Determine the [X, Y] coordinate at the center of the cell enclosing the given text.  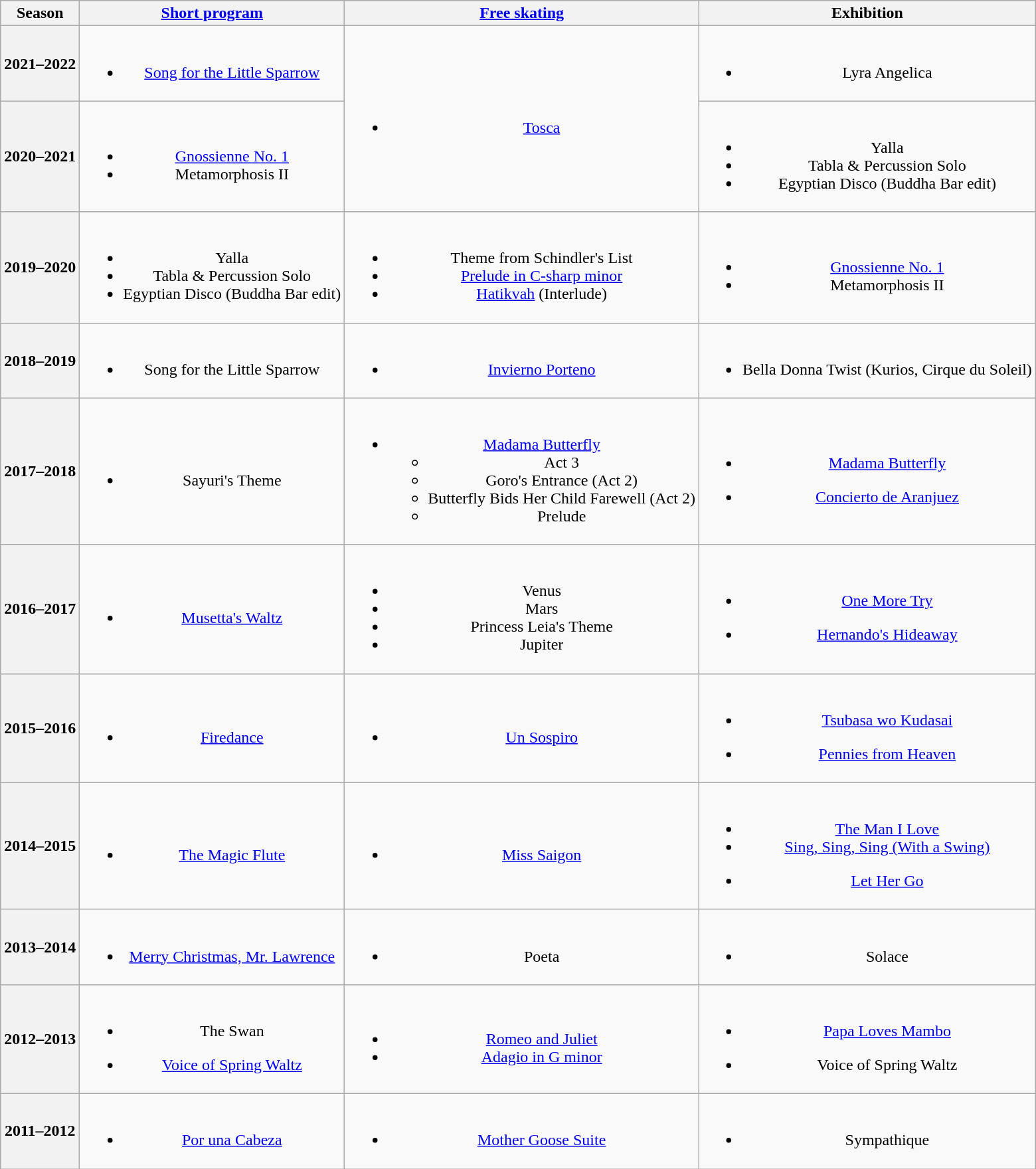
2013–2014 [40, 947]
One More Try Hernando's Hideaway [867, 609]
2019–2020 [40, 267]
Por una Cabeza [213, 1130]
Venus Mars Princess Leia's Theme Jupiter [522, 609]
Mother Goose Suite [522, 1130]
2015–2016 [40, 728]
Madama Butterfly Concierto de Aranjuez [867, 472]
Bella Donna Twist (Kurios, Cirque du Soleil) [867, 360]
Lyra Angelica [867, 64]
2020–2021 [40, 157]
Tsubasa wo Kudasai Pennies from Heaven [867, 728]
Sympathique [867, 1130]
Madama Butterfly Act 3Goro's Entrance (Act 2)Butterfly Bids Her Child Farewell (Act 2)Prelude [522, 472]
2011–2012 [40, 1130]
Papa Loves Mambo Voice of Spring Waltz [867, 1039]
Poeta [522, 947]
Firedance [213, 728]
Merry Christmas, Mr. Lawrence [213, 947]
2012–2013 [40, 1039]
Invierno Porteno [522, 360]
Short program [213, 13]
Sayuri's Theme [213, 472]
2017–2018 [40, 472]
2021–2022 [40, 64]
The Magic Flute [213, 846]
Miss Saigon [522, 846]
2014–2015 [40, 846]
Theme from Schindler's List Prelude in C-sharp minor Hatikvah (Interlude) [522, 267]
Tosca [522, 119]
2018–2019 [40, 360]
Exhibition [867, 13]
Free skating [522, 13]
Solace [867, 947]
Season [40, 13]
2016–2017 [40, 609]
The Swan Voice of Spring Waltz [213, 1039]
Romeo and Juliet Adagio in G minor [522, 1039]
Un Sospiro [522, 728]
The Man I Love Sing, Sing, Sing (With a Swing) Let Her Go [867, 846]
Musetta's Waltz [213, 609]
